Capture the cell that displays the provided text and extract its [x, y] central coordinate. 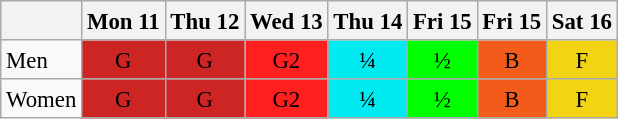
Thu 12 [205, 20]
Thu 14 [368, 20]
Sat 16 [582, 20]
Mon 11 [124, 20]
Women [42, 98]
Wed 13 [286, 20]
Men [42, 60]
